Search for the cell housing the specified text and yield its (x, y) center coordinate. 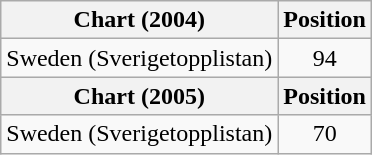
Chart (2004) (140, 20)
70 (325, 134)
94 (325, 58)
Chart (2005) (140, 96)
